Capture the cell that displays the provided text and extract its (x, y) central coordinate. 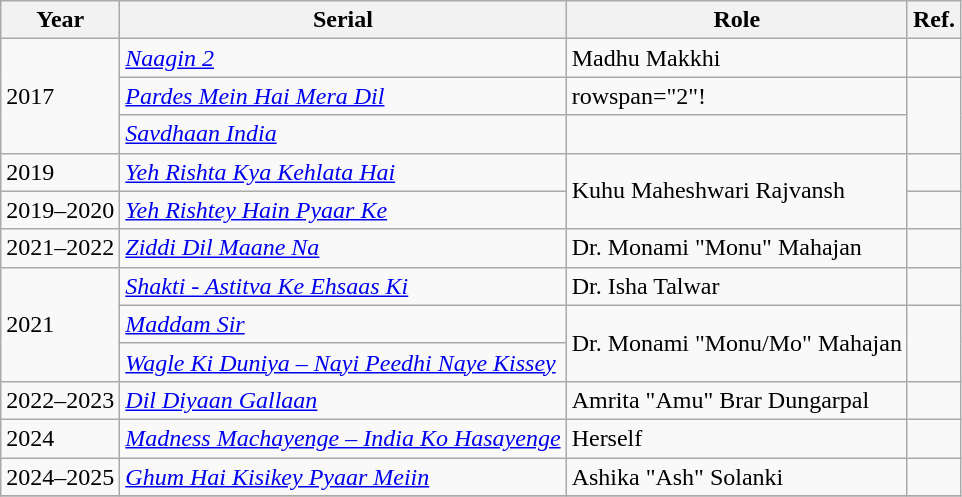
Ziddi Dil Maane Na (343, 248)
Naagin 2 (343, 58)
Madhu Makkhi (736, 58)
Dr. Monami "Monu" Mahajan (736, 248)
Dr. Isha Talwar (736, 286)
Dr. Monami "Monu/Mo" Mahajan (736, 343)
Yeh Rishtey Hain Pyaar Ke (343, 210)
2019 (60, 172)
rowspan="2"! (736, 96)
2021 (60, 324)
2019–2020 (60, 210)
Madness Machayenge – India Ko Hasayenge (343, 438)
Year (60, 20)
Shakti - Astitva Ke Ehsaas Ki (343, 286)
Serial (343, 20)
Yeh Rishta Kya Kehlata Hai (343, 172)
Wagle Ki Duniya – Nayi Peedhi Naye Kissey (343, 362)
Savdhaan India (343, 134)
2022–2023 (60, 400)
2024–2025 (60, 477)
Amrita "Amu" Brar Dungarpal (736, 400)
Maddam Sir (343, 324)
Dil Diyaan Gallaan (343, 400)
Pardes Mein Hai Mera Dil (343, 96)
Ref. (934, 20)
Role (736, 20)
2024 (60, 438)
Ghum Hai Kisikey Pyaar Meiin (343, 477)
Herself (736, 438)
2021–2022 (60, 248)
Ashika "Ash" Solanki (736, 477)
Kuhu Maheshwari Rajvansh (736, 191)
2017 (60, 96)
